Find where the given text appears and provide that cell's center as [X, Y] coordinate. 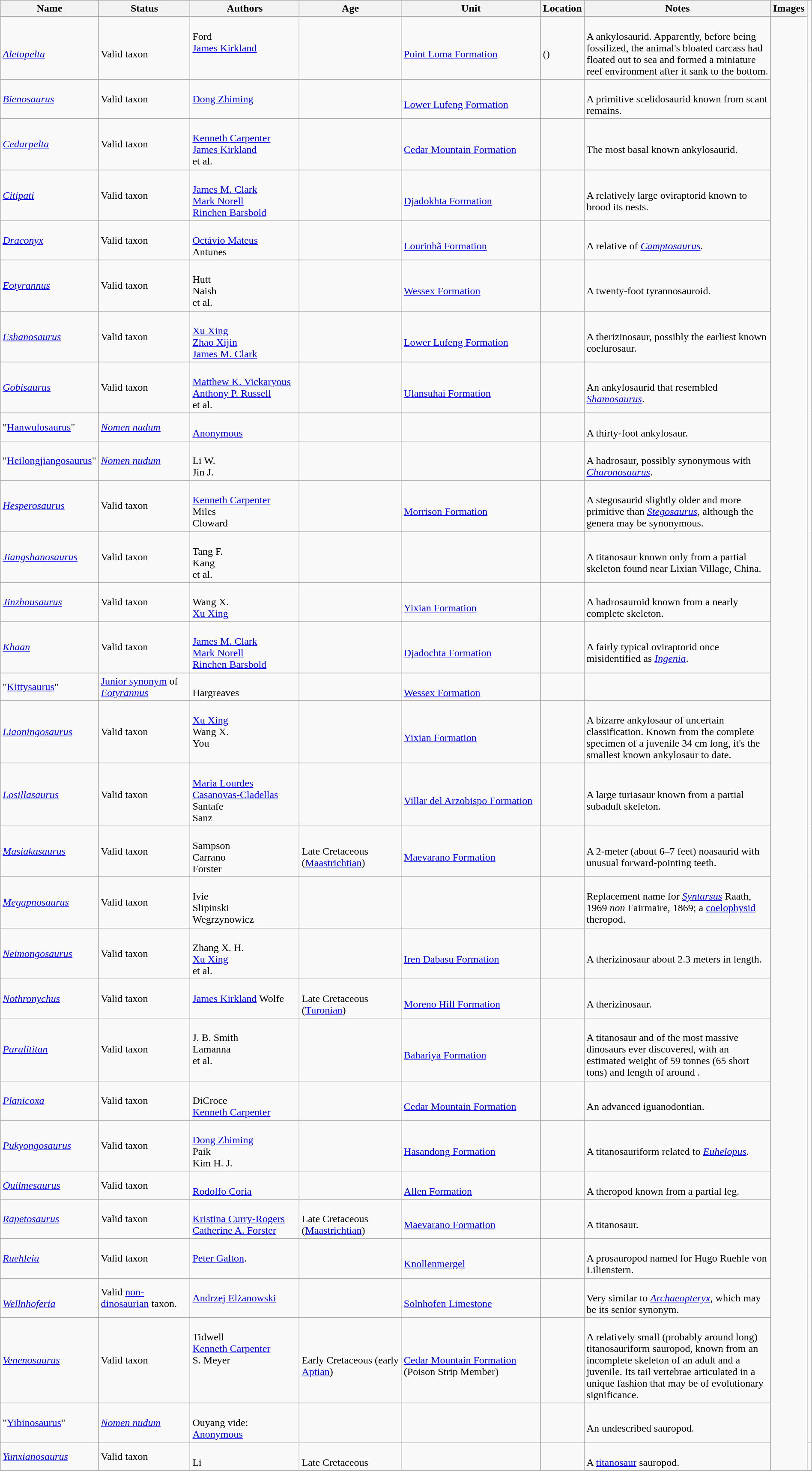
Hesperosaurus [50, 505]
Valid non-dinosaurian taxon. [144, 1298]
Villar del Arzobispo Formation [471, 795]
Citipati [50, 195]
Kenneth Carpenter Miles Cloward [245, 505]
Replacement name for Syntarsus Raath, 1969 non Fairmaire, 1869; a coelophysid theropod. [678, 902]
Andrzej Elżanowski [245, 1298]
Jinzhousaurus [50, 602]
Dong Zhiming [245, 99]
Djadokhta Formation [471, 195]
Moreno Hill Formation [471, 999]
"Hanwulosaurus" [50, 427]
Status [144, 9]
Point Loma Formation [471, 48]
A theropod known from a partial leg. [678, 1185]
A fairly typical oviraptorid once misidentified as Ingenia. [678, 648]
Megapnosaurus [50, 902]
Losillasaurus [50, 795]
Matthew K. Vickaryous Anthony P. Russell et al. [245, 387]
Ford James Kirkland [245, 48]
Solnhofen Limestone [471, 1298]
Location [562, 9]
Notes [678, 9]
Li W. Jin J. [245, 460]
Cedarpelta [50, 144]
A primitive scelidosaurid known from scant remains. [678, 99]
A therizinosaur, possibly the earliest known coelurosaur. [678, 337]
J. B. Smith Lamanna et al. [245, 1049]
Hasandong Formation [471, 1145]
James Kirkland Wolfe [245, 999]
A hadrosaur, possibly synonymous with Charonosaurus. [678, 460]
Aletopelta [50, 48]
Kristina Curry-Rogers Catherine A. Forster [245, 1219]
Ouyang vide: Anonymous [245, 1423]
Paralititan [50, 1049]
Zhang X. H. Xu Xing et al. [245, 954]
A therizinosaur. [678, 999]
Li [245, 1456]
Djadochta Formation [471, 648]
DiCroce Kenneth Carpenter [245, 1100]
Age [350, 9]
A relative of Camptosaurus. [678, 240]
A prosauropod named for Hugo Ruehle von Lilienstern. [678, 1258]
Anonymous [245, 427]
Late Cretaceous (Turonian) [350, 999]
Sampson Carrano Forster [245, 852]
Masiakasaurus [50, 852]
Tidwell Kenneth Carpenter S. Meyer [245, 1360]
Very similar to Archaeopteryx, which may be its senior synonym. [678, 1298]
Authors [245, 9]
Junior synonym of Eotyrannus [144, 687]
Neimongosaurus [50, 954]
Jiangshanosaurus [50, 557]
An ankylosaurid that resembled Shamosaurus. [678, 387]
A titanosaur. [678, 1219]
A stegosaurid slightly older and more primitive than Stegosaurus, although the genera may be synonymous. [678, 505]
Khaan [50, 648]
Ivie Slipinski Wegrzynowicz [245, 902]
Eshanosaurus [50, 337]
A titanosaur sauropod. [678, 1456]
Cedar Mountain Formation (Poison Strip Member) [471, 1360]
Wang X. Xu Xing [245, 602]
Wellnhoferia [50, 1298]
Morrison Formation [471, 505]
Knollenmergel [471, 1258]
A thirty-foot ankylosaur. [678, 427]
A titanosaur known only from a partial skeleton found near Lixian Village, China. [678, 557]
Quilmesaurus [50, 1185]
Xu Xing Zhao Xijin James M. Clark [245, 337]
Unit [471, 9]
Gobisaurus [50, 387]
Lourinhã Formation [471, 240]
Eotyrannus [50, 285]
A 2-meter (about 6–7 feet) noasaurid with unusual forward-pointing teeth. [678, 852]
A hadrosauroid known from a nearly complete skeleton. [678, 602]
"Yibinosaurus" [50, 1423]
Rodolfo Coria [245, 1185]
A large turiasaur known from a partial subadult skeleton. [678, 795]
Peter Galton. [245, 1258]
A titanosauriform related to Euhelopus. [678, 1145]
Octávio Mateus Antunes [245, 240]
A twenty-foot tyrannosauroid. [678, 285]
Planicoxa [50, 1100]
Early Cretaceous (early Aptian) [350, 1360]
Ruehleia [50, 1258]
Draconyx [50, 240]
Kenneth Carpenter James Kirkland et al. [245, 144]
Hutt Naish et al. [245, 285]
Late Cretaceous [350, 1456]
Allen Formation [471, 1185]
Tang F. Kang et al. [245, 557]
Bahariya Formation [471, 1049]
A therizinosaur about 2.3 meters in length. [678, 954]
Rapetosaurus [50, 1219]
Images [789, 9]
Name [50, 9]
Xu Xing Wang X. You [245, 732]
Iren Dabasu Formation [471, 954]
"Kittysaurus" [50, 687]
Pukyongosaurus [50, 1145]
The most basal known ankylosaurid. [678, 144]
() [562, 48]
Hargreaves [245, 687]
Liaoningosaurus [50, 732]
Nothronychus [50, 999]
Bienosaurus [50, 99]
An advanced iguanodontian. [678, 1100]
A relatively large oviraptorid known to brood its nests. [678, 195]
Yunxianosaurus [50, 1456]
Maria Lourdes Casanovas-Cladellas Santafe Sanz [245, 795]
Ulansuhai Formation [471, 387]
"Heilongjiangosaurus" [50, 460]
Venenosaurus [50, 1360]
A titanosaur and of the most massive dinosaurs ever discovered, with an estimated weight of 59 tonnes (65 short tons) and length of around . [678, 1049]
An undescribed sauropod. [678, 1423]
Dong Zhiming Paik Kim H. J. [245, 1145]
